Find where the given text appears and provide that cell's center as [x, y] coordinate. 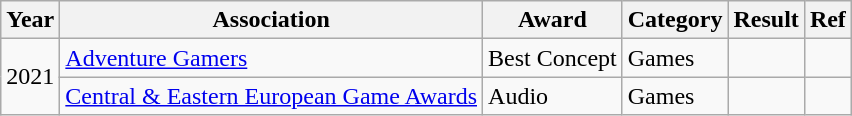
Central & Eastern European Game Awards [272, 96]
Adventure Gamers [272, 58]
Audio [553, 96]
Result [766, 20]
Category [675, 20]
2021 [30, 77]
Year [30, 20]
Award [553, 20]
Association [272, 20]
Ref [828, 20]
Best Concept [553, 58]
